Output the [x, y] coordinate of the center of the cell containing the given text.  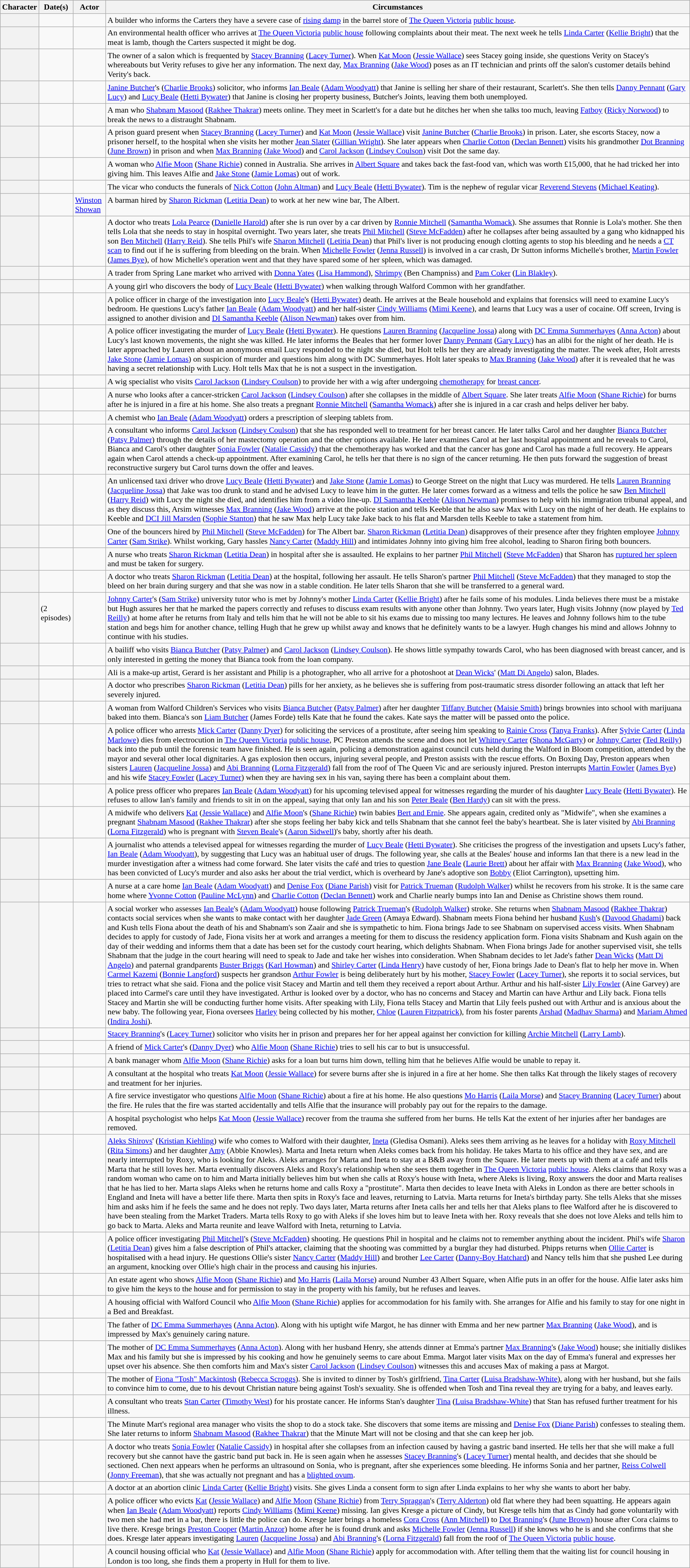
A barman hired by Sharon Rickman (Letitia Dean) to work at her new wine bar, The Albert. [397, 205]
A bank manager whom Alfie Moon (Shane Richie) asks for a loan but turns him down, telling him that he believes Alfie would be unable to repay it. [397, 1061]
Character [20, 7]
Actor [89, 7]
A wig specialist who visits Carol Jackson (Lindsey Coulson) to provide her with a wig after undergoing chemotherapy for breast cancer. [397, 382]
A chemist who Ian Beale (Adam Woodyatt) orders a prescription of sleeping tablets from. [397, 418]
(2 episodes) [56, 618]
A trader from Spring Lane market who arrived with Donna Yates (Lisa Hammond), Shrimpy (Ben Champniss) and Pam Coker (Lin Blakley). [397, 273]
A young girl who discovers the body of Lucy Beale (Hetti Bywater) when walking through Walford Common with her grandfather. [397, 286]
Winston Showan [89, 205]
Circumstances [397, 7]
Date(s) [56, 7]
A friend of Mick Carter's (Danny Dyer) who Alfie Moon (Shane Richie) tries to sell his car to but is unsuccessful. [397, 1047]
A builder who informs the Carters they have a severe case of rising damp in the barrel store of The Queen Victoria public house. [397, 20]
